Detect which cell encompasses the target text, then output its (X, Y) center coordinate. 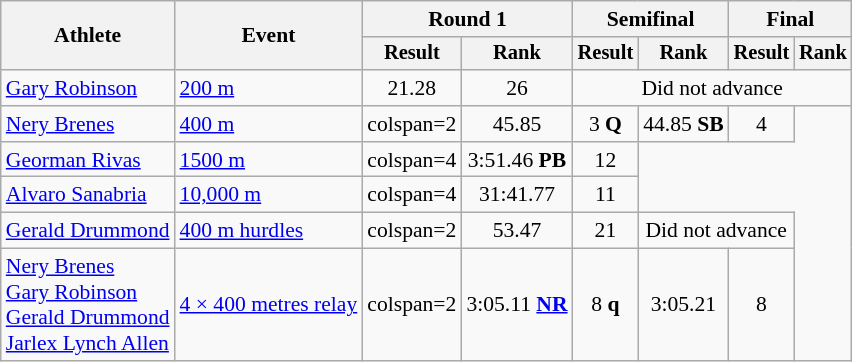
Alvaro Sanabria (88, 195)
12 (606, 160)
4 × 400 metres relay (269, 305)
Nery Brenes (88, 124)
Georman Rivas (88, 160)
3:05.21 (684, 305)
Semifinal (651, 19)
31:41.77 (516, 195)
10,000 m (269, 195)
26 (516, 88)
3:51.46 PB (516, 160)
44.85 SB (684, 124)
8 q (606, 305)
Round 1 (467, 19)
3:05.11 NR (516, 305)
53.47 (516, 231)
4 (762, 124)
Gary Robinson (88, 88)
3 Q (606, 124)
8 (762, 305)
200 m (269, 88)
Nery BrenesGary RobinsonGerald DrummondJarlex Lynch Allen (88, 305)
400 m hurdles (269, 231)
Final (790, 19)
1500 m (269, 160)
Event (269, 36)
Gerald Drummond (88, 231)
21.28 (412, 88)
Athlete (88, 36)
11 (606, 195)
400 m (269, 124)
45.85 (516, 124)
21 (606, 231)
